Output the [X, Y] coordinate of the center of the cell containing the given text.  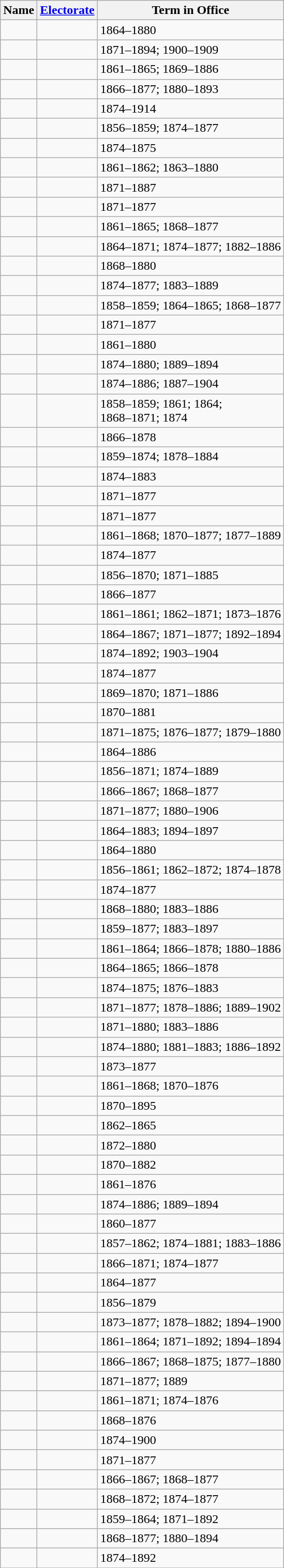
1874–1886; 1889–1894 [190, 1204]
1864–1886 [190, 752]
1861–1865; 1868–1877 [190, 226]
1861–1868; 1870–1876 [190, 1086]
1858–1859; 1864–1865; 1868–1877 [190, 305]
1870–1881 [190, 712]
1866–1877 [190, 595]
1861–1876 [190, 1184]
1864–1883; 1894–1897 [190, 830]
1859–1874; 1878–1884 [190, 457]
Term in Office [190, 10]
1864–1871; 1874–1877; 1882–1886 [190, 246]
1871–1887 [190, 187]
1861–1880 [190, 345]
1870–1882 [190, 1165]
1874–1892; 1903–1904 [190, 654]
1859–1864; 1871–1892 [190, 1518]
1871–1880; 1883–1886 [190, 1027]
1862–1865 [190, 1125]
1871–1894; 1900–1909 [190, 50]
1874–1880; 1881–1883; 1886–1892 [190, 1047]
1874–1883 [190, 476]
1871–1877; 1878–1886; 1889–1902 [190, 1007]
1866–1878 [190, 437]
1868–1880 [190, 266]
1868–1877; 1880–1894 [190, 1539]
1858–1859; 1861; 1864;1868–1871; 1874 [190, 410]
1861–1862; 1863–1880 [190, 167]
1856–1861; 1862–1872; 1874–1878 [190, 870]
1874–1886; 1887–1904 [190, 384]
1861–1864; 1871–1892; 1894–1894 [190, 1342]
1864–1865; 1866–1878 [190, 968]
1866–1871; 1874–1877 [190, 1263]
1869–1870; 1871–1886 [190, 693]
1864–1877 [190, 1283]
1874–1875 [190, 148]
1872–1880 [190, 1145]
1871–1875; 1876–1877; 1879–1880 [190, 732]
1871–1877; 1880–1906 [190, 811]
1861–1865; 1869–1886 [190, 69]
1874–1914 [190, 108]
1856–1879 [190, 1302]
1874–1892 [190, 1558]
1873–1877; 1878–1882; 1894–1900 [190, 1322]
1860–1877 [190, 1224]
1857–1862; 1874–1881; 1883–1886 [190, 1244]
1870–1895 [190, 1106]
1859–1877; 1883–1897 [190, 929]
1868–1880; 1883–1886 [190, 909]
1873–1877 [190, 1066]
Name [19, 10]
1874–1880; 1889–1894 [190, 364]
Electorate [67, 10]
1866–1877; 1880–1893 [190, 89]
1868–1872; 1874–1877 [190, 1499]
1856–1859; 1874–1877 [190, 128]
1874–1875; 1876–1883 [190, 988]
1874–1900 [190, 1440]
1856–1871; 1874–1889 [190, 771]
1861–1861; 1862–1871; 1873–1876 [190, 614]
1861–1871; 1874–1876 [190, 1401]
1871–1877; 1889 [190, 1381]
1874–1877; 1883–1889 [190, 286]
1868–1876 [190, 1420]
1864–1867; 1871–1877; 1892–1894 [190, 634]
1866–1867; 1868–1875; 1877–1880 [190, 1361]
1856–1870; 1871–1885 [190, 575]
1861–1864; 1866–1878; 1880–1886 [190, 949]
1861–1868; 1870–1877; 1877–1889 [190, 535]
